Search for the cell housing the specified text and yield its (X, Y) center coordinate. 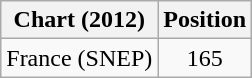
Position (205, 20)
Chart (2012) (80, 20)
165 (205, 58)
France (SNEP) (80, 58)
